Search for the cell housing the specified text and yield its (X, Y) center coordinate. 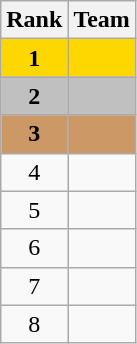
3 (34, 134)
Rank (34, 20)
2 (34, 96)
6 (34, 248)
5 (34, 210)
8 (34, 324)
1 (34, 58)
4 (34, 172)
Team (102, 20)
7 (34, 286)
